For the text-containing cell, return its midpoint in (X, Y) coordinate format. 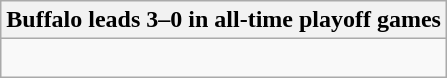
Buffalo leads 3–0 in all-time playoff games (224, 20)
